Extract the (X, Y) coordinate from the center of the cell holding the provided text.  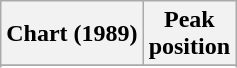
Chart (1989) (72, 34)
Peakposition (189, 34)
